For the text-containing cell, return its midpoint in (X, Y) coordinate format. 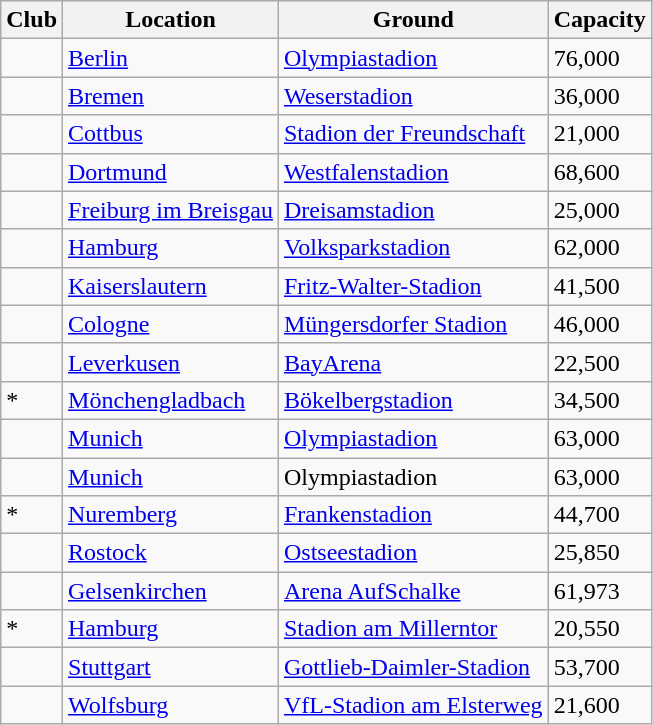
Kaiserslautern (171, 286)
21,000 (600, 134)
Dreisamstadion (413, 210)
76,000 (600, 58)
68,600 (600, 172)
36,000 (600, 96)
Rostock (171, 553)
Volksparkstadion (413, 248)
BayArena (413, 362)
25,850 (600, 553)
Westfalenstadion (413, 172)
22,500 (600, 362)
Dortmund (171, 172)
Gottlieb-Daimler-Stadion (413, 667)
Capacity (600, 20)
Bökelbergstadion (413, 400)
Mönchengladbach (171, 400)
25,000 (600, 210)
Bremen (171, 96)
Stuttgart (171, 667)
Gelsenkirchen (171, 591)
VfL-Stadion am Elsterweg (413, 705)
44,700 (600, 515)
Cottbus (171, 134)
Cologne (171, 324)
20,550 (600, 629)
Fritz-Walter-Stadion (413, 286)
Müngersdorfer Stadion (413, 324)
Nuremberg (171, 515)
Arena AufSchalke (413, 591)
21,600 (600, 705)
Weserstadion (413, 96)
46,000 (600, 324)
Leverkusen (171, 362)
Club (32, 20)
Location (171, 20)
Ground (413, 20)
41,500 (600, 286)
Stadion der Freundschaft (413, 134)
53,700 (600, 667)
Frankenstadion (413, 515)
62,000 (600, 248)
Berlin (171, 58)
Freiburg im Breisgau (171, 210)
34,500 (600, 400)
Wolfsburg (171, 705)
Ostseestadion (413, 553)
61,973 (600, 591)
Stadion am Millerntor (413, 629)
